Scan for the cell matching the given text and deliver its [X, Y] coordinate at center. 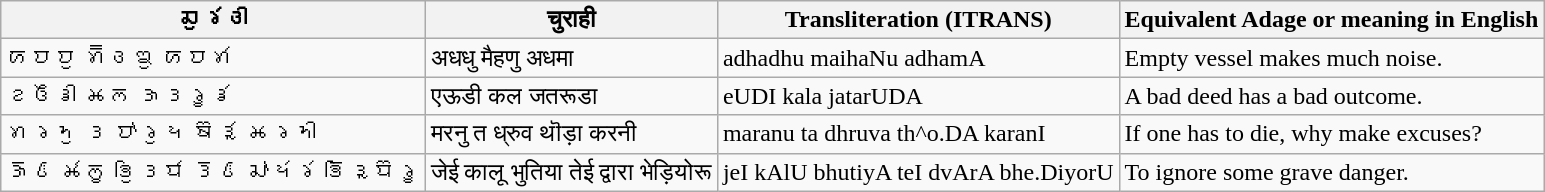
Empty vessel makes much noise. [1332, 58]
𑚆𑚅𑚖𑚯 𑚊𑚥 𑚑𑚙𑚤𑚱𑚖𑚭 [214, 96]
𑚢𑚤𑚝𑚰 𑚙 𑚜𑚶𑚤𑚰𑚦 𑚚𑚴𑚪𑚭 𑚊𑚤𑚝𑚯 [214, 134]
Transliteration (ITRANS) [918, 20]
मरनु त ध्रुव थॊड़ा करनी [572, 134]
जेई कालू भुतिया तेई द्वारा भेड़ियोरू [572, 172]
maranu ta dhruva th^o.DA karanI [918, 134]
adhadhu maihaNu adhamA [918, 58]
𑚀𑚜𑚜𑚰 𑚢𑚳𑚩𑚘𑚰 𑚀𑚜𑚢𑚭 [214, 58]
चुराही [572, 20]
jeI kAlU bhutiyA teI dvArA bhe.DiyorU [918, 172]
𑚏𑚰𑚤𑚭𑚩𑚯 [214, 20]
eUDI kala jatarUDA [918, 96]
A bad deed has a bad outcome. [1332, 96]
If one has to die, why make excuses? [1332, 134]
अधधु मैहणु अधमा [572, 58]
एऊडी कल जतरूडा [572, 96]
Equivalent Adage or meaning in English [1332, 20]
To ignore some grave danger. [1332, 172]
𑚑𑚲𑚃 𑚊𑚭𑚥𑚱 𑚡𑚰𑚙𑚮𑚣𑚭 𑚙𑚲𑚃 𑚛𑚶𑚦𑚭𑚤𑚭 𑚡𑚲𑚪𑚮𑚣𑚴𑚤𑚱 [214, 172]
